Determine the [x, y] coordinate at the center of the cell enclosing the given text.  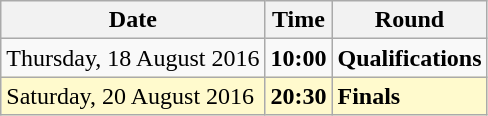
Finals [410, 96]
Date [133, 20]
Time [298, 20]
Qualifications [410, 58]
20:30 [298, 96]
Round [410, 20]
Thursday, 18 August 2016 [133, 58]
Saturday, 20 August 2016 [133, 96]
10:00 [298, 58]
